Find where the given text appears and provide that cell's center as [x, y] coordinate. 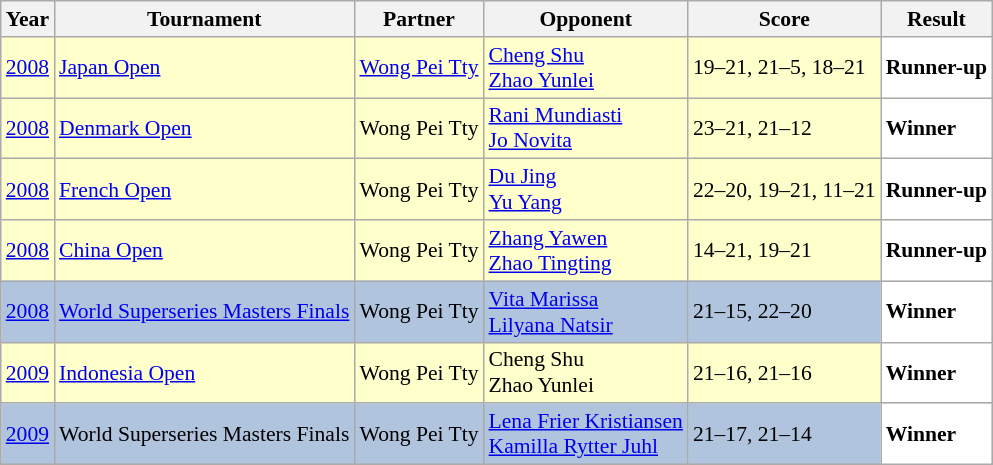
21–15, 22–20 [784, 312]
Du Jing Yu Yang [586, 190]
Year [28, 19]
Zhang Yawen Zhao Tingting [586, 250]
French Open [204, 190]
China Open [204, 250]
Lena Frier Kristiansen Kamilla Rytter Juhl [586, 434]
22–20, 19–21, 11–21 [784, 190]
Denmark Open [204, 128]
Result [936, 19]
23–21, 21–12 [784, 128]
21–17, 21–14 [784, 434]
Indonesia Open [204, 372]
Rani Mundiasti Jo Novita [586, 128]
Vita Marissa Lilyana Natsir [586, 312]
Tournament [204, 19]
Japan Open [204, 68]
19–21, 21–5, 18–21 [784, 68]
21–16, 21–16 [784, 372]
Partner [418, 19]
Opponent [586, 19]
14–21, 19–21 [784, 250]
Score [784, 19]
